Extract the [X, Y] coordinate from the center of the cell holding the provided text.  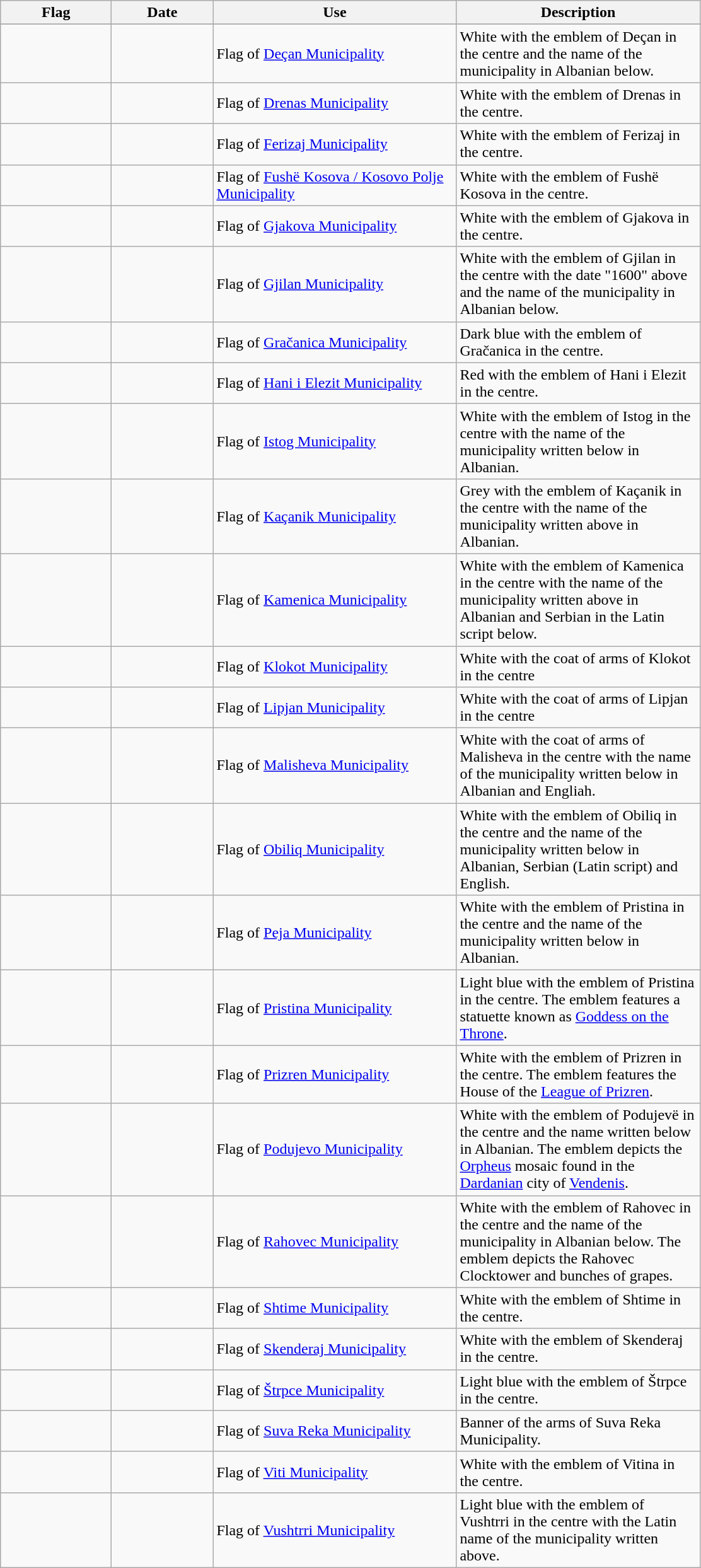
White with the emblem of Gjakova in the centre. [578, 226]
White with the emblem of Ferizaj in the centre. [578, 144]
Flag of Lipjan Municipality [335, 707]
Flag of Viti Municipality [335, 1472]
Light blue with the emblem of Vushtrri in the centre with the Latin name of the municipality written above. [578, 1530]
Flag of Prizren Municipality [335, 1074]
White with the coat of arms of Malisheva in the centre with the name of the municipality written below in Albanian and Engliah. [578, 765]
Flag of Ferizaj Municipality [335, 144]
Flag of Vushtrri Municipality [335, 1530]
White with the emblem of Fushë Kosova in the centre. [578, 185]
Red with the emblem of Hani i Elezit in the centre. [578, 383]
White with the emblem of Prizren in the centre. The emblem features the House of the League of Prizren. [578, 1074]
White with the emblem of Drenas in the centre. [578, 103]
White with the emblem of Deçan in the centre and the name of the municipality in Albanian below. [578, 54]
Flag of Shtime Municipality [335, 1308]
Flag of Obiliq Municipality [335, 849]
Flag of Rahovec Municipality [335, 1241]
Flag of Klokot Municipality [335, 666]
Date [163, 13]
Flag of Kamenica Municipality [335, 600]
Flag of Gjakova Municipality [335, 226]
White with the emblem of Pristina in the centre and the name of the municipality written below in Albanian. [578, 933]
Flag of Suva Reka Municipality [335, 1431]
White with the emblem of Kamenica in the centre with the name of the municipality written above in Albanian and Serbian in the Latin script below. [578, 600]
Flag of Fushë Kosova / Kosovo Polje Municipality [335, 185]
Flag of Deçan Municipality [335, 54]
Flag of Peja Municipality [335, 933]
White with the emblem of Istog in the centre with the name of the municipality written below in Albanian. [578, 441]
Flag of Podujevo Municipality [335, 1149]
Description [578, 13]
White with the emblem of Vitina in the centre. [578, 1472]
Flag of Kaçanik Municipality [335, 516]
Light blue with the emblem of Štrpce in the centre. [578, 1390]
White with the emblem of Shtime in the centre. [578, 1308]
White with the coat of arms of Lipjan in the centre [578, 707]
Grey with the emblem of Kaçanik in the centre with the name of the municipality written above in Albanian. [578, 516]
Flag of Gjilan Municipality [335, 284]
Banner of the arms of Suva Reka Municipality. [578, 1431]
Dark blue with the emblem of Gračanica in the centre. [578, 342]
Flag of Istog Municipality [335, 441]
Flag of Pristina Municipality [335, 1008]
Flag [56, 13]
White with the emblem of Obiliq in the centre and the name of the municipality written below in Albanian, Serbian (Latin script) and English. [578, 849]
Flag of Hani i Elezit Municipality [335, 383]
Use [335, 13]
Light blue with the emblem of Pristina in the centre. The emblem features a statuette known as Goddess on the Throne. [578, 1008]
Flag of Gračanica Municipality [335, 342]
Flag of Skenderaj Municipality [335, 1349]
Flag of Štrpce Municipality [335, 1390]
White with the coat of arms of Klokot in the centre [578, 666]
White with the emblem of Skenderaj in the centre. [578, 1349]
Flag of Drenas Municipality [335, 103]
White with the emblem of Gjilan in the centre with the date "1600" above and the name of the municipality in Albanian below. [578, 284]
Flag of Malisheva Municipality [335, 765]
